From the cell containing the given text, extract its center point as [X, Y] coordinate. 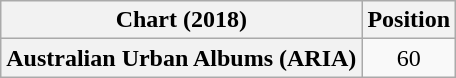
Position [409, 20]
60 [409, 58]
Chart (2018) [182, 20]
Australian Urban Albums (ARIA) [182, 58]
